Return [x, y] of the center of cell containing provided text 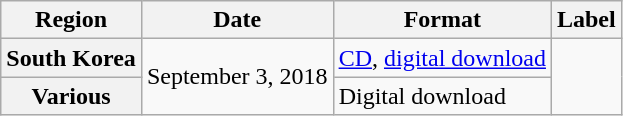
CD, digital download [442, 58]
Date [237, 20]
Digital download [442, 96]
Label [586, 20]
South Korea [72, 58]
Region [72, 20]
September 3, 2018 [237, 77]
Various [72, 96]
Format [442, 20]
